Locate the cell with the specified text and output its (x, y) center coordinate. 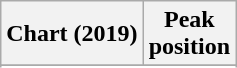
Peakposition (189, 34)
Chart (2019) (72, 34)
